Search for the cell housing the specified text and yield its [x, y] center coordinate. 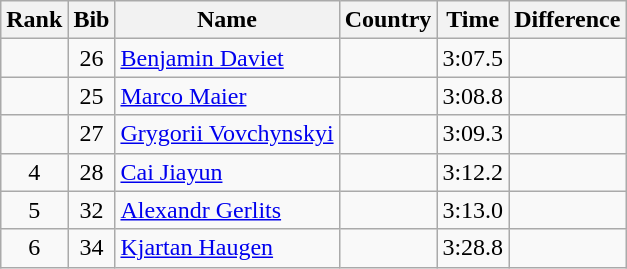
Name [227, 20]
6 [34, 248]
Kjartan Haugen [227, 248]
Time [473, 20]
32 [92, 210]
Alexandr Gerlits [227, 210]
Difference [568, 20]
3:13.0 [473, 210]
27 [92, 134]
3:28.8 [473, 248]
3:07.5 [473, 58]
3:12.2 [473, 172]
Benjamin Daviet [227, 58]
4 [34, 172]
Marco Maier [227, 96]
Rank [34, 20]
3:08.8 [473, 96]
Cai Jiayun [227, 172]
Bib [92, 20]
26 [92, 58]
28 [92, 172]
5 [34, 210]
Grygorii Vovchynskyi [227, 134]
3:09.3 [473, 134]
25 [92, 96]
34 [92, 248]
Country [388, 20]
